Detect which cell encompasses the target text, then output its [X, Y] center coordinate. 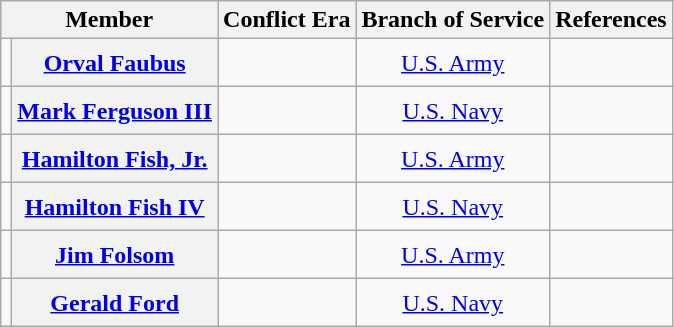
Mark Ferguson III [115, 111]
Gerald Ford [115, 303]
Branch of Service [453, 20]
References [612, 20]
Hamilton Fish, Jr. [115, 159]
Conflict Era [287, 20]
Hamilton Fish IV [115, 207]
Jim Folsom [115, 255]
Orval Faubus [115, 63]
Member [110, 20]
